Provide the [x, y] coordinate of the cell's center where the given text is located.  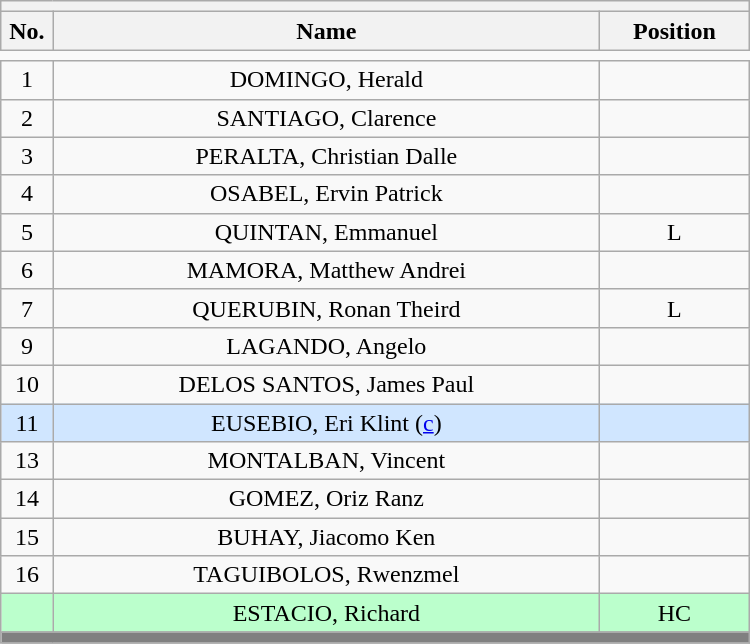
DOMINGO, Herald [326, 80]
HC [675, 613]
Position [675, 31]
QUINTAN, Emmanuel [326, 232]
PERALTA, Christian Dalle [326, 156]
QUERUBIN, Ronan Theird [326, 308]
MAMORA, Matthew Andrei [326, 270]
MONTALBAN, Vincent [326, 461]
DELOS SANTOS, James Paul [326, 384]
No. [27, 31]
5 [27, 232]
11 [27, 423]
7 [27, 308]
2 [27, 118]
EUSEBIO, Eri Klint (c) [326, 423]
6 [27, 270]
14 [27, 499]
9 [27, 346]
GOMEZ, Oriz Ranz [326, 499]
3 [27, 156]
SANTIAGO, Clarence [326, 118]
10 [27, 384]
15 [27, 537]
BUHAY, Jiacomo Ken [326, 537]
ESTACIO, Richard [326, 613]
LAGANDO, Angelo [326, 346]
OSABEL, Ervin Patrick [326, 194]
16 [27, 575]
TAGUIBOLOS, Rwenzmel [326, 575]
13 [27, 461]
1 [27, 80]
Name [326, 31]
4 [27, 194]
